Locate the cell with the specified text and output its [X, Y] center coordinate. 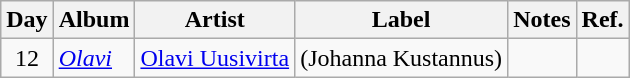
Label [402, 20]
Olavi [94, 58]
Olavi Uusivirta [215, 58]
Notes [542, 20]
Artist [215, 20]
(Johanna Kustannus) [402, 58]
Ref. [602, 20]
Album [94, 20]
Day [27, 20]
12 [27, 58]
